Pinpoint the cell where the given text exists, returning its (x, y) midpoint coordinate. 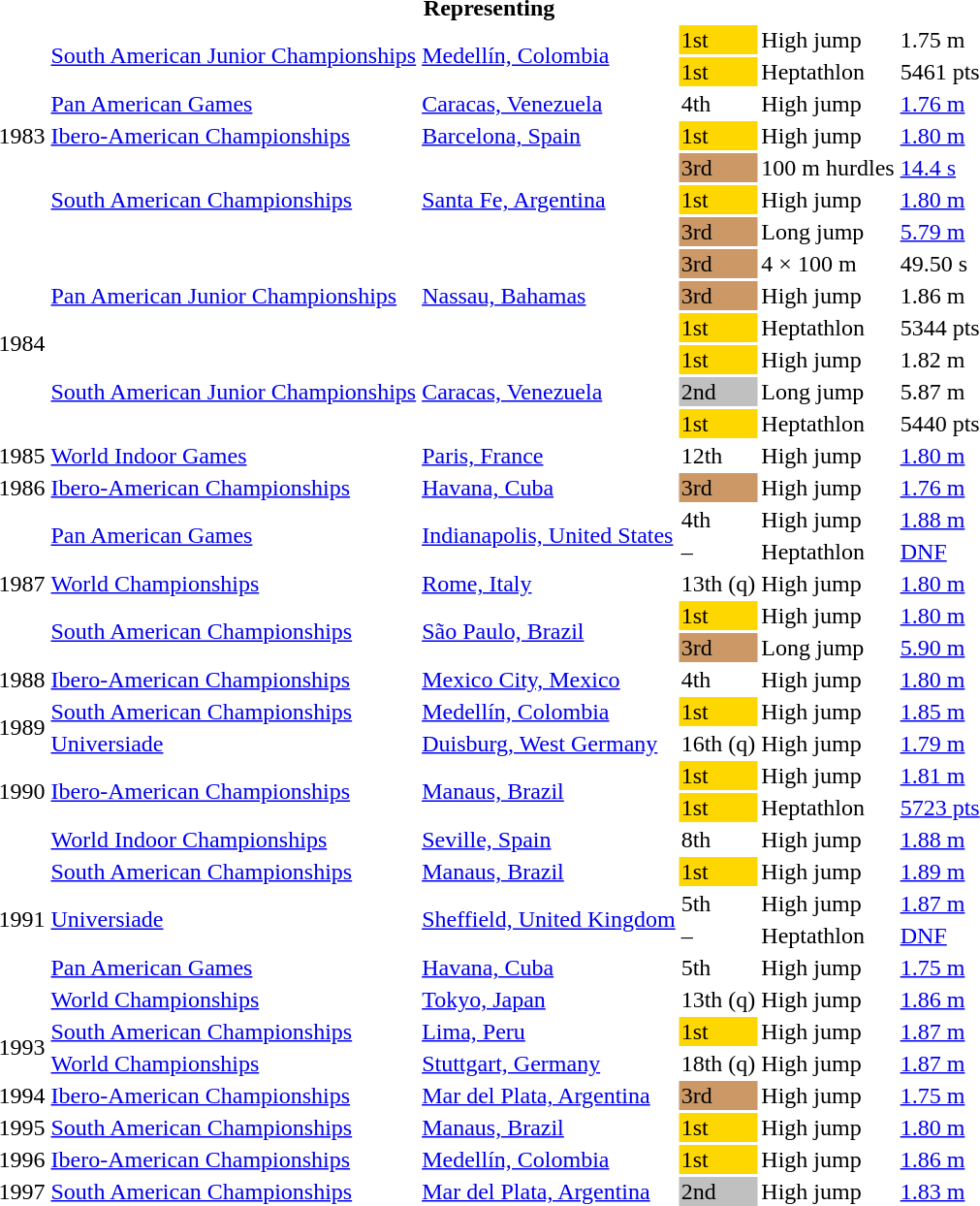
Santa Fe, Argentina (549, 200)
Nassau, Bahamas (549, 296)
Tokyo, Japan (549, 1000)
Duisburg, West Germany (549, 744)
8th (718, 840)
Barcelona, Spain (549, 136)
Mexico City, Mexico (549, 680)
Indianapolis, United States (549, 535)
Stuttgart, Germany (549, 1063)
Rome, Italy (549, 584)
World Indoor Championships (234, 840)
São Paulo, Brazil (549, 632)
18th (q) (718, 1063)
Lima, Peru (549, 1031)
4 × 100 m (828, 264)
Seville, Spain (549, 840)
Paris, France (549, 456)
World Indoor Games (234, 456)
100 m hurdles (828, 168)
16th (q) (718, 744)
Pan American Junior Championships (234, 296)
12th (718, 456)
Sheffield, United Kingdom (549, 919)
